Pinpoint the cell where the given text exists, returning its (x, y) midpoint coordinate. 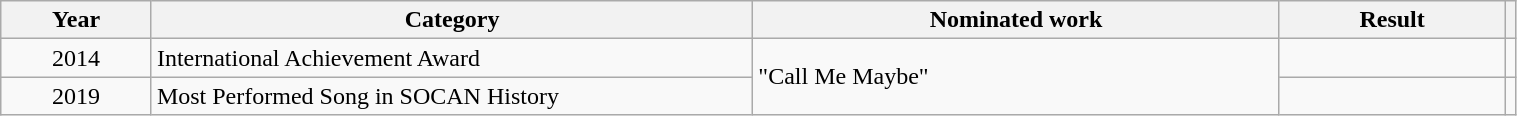
Year (76, 20)
International Achievement Award (452, 58)
2019 (76, 96)
Most Performed Song in SOCAN History (452, 96)
"Call Me Maybe" (1016, 77)
Category (452, 20)
Nominated work (1016, 20)
2014 (76, 58)
Result (1392, 20)
